Detect which cell encompasses the target text, then output its [X, Y] center coordinate. 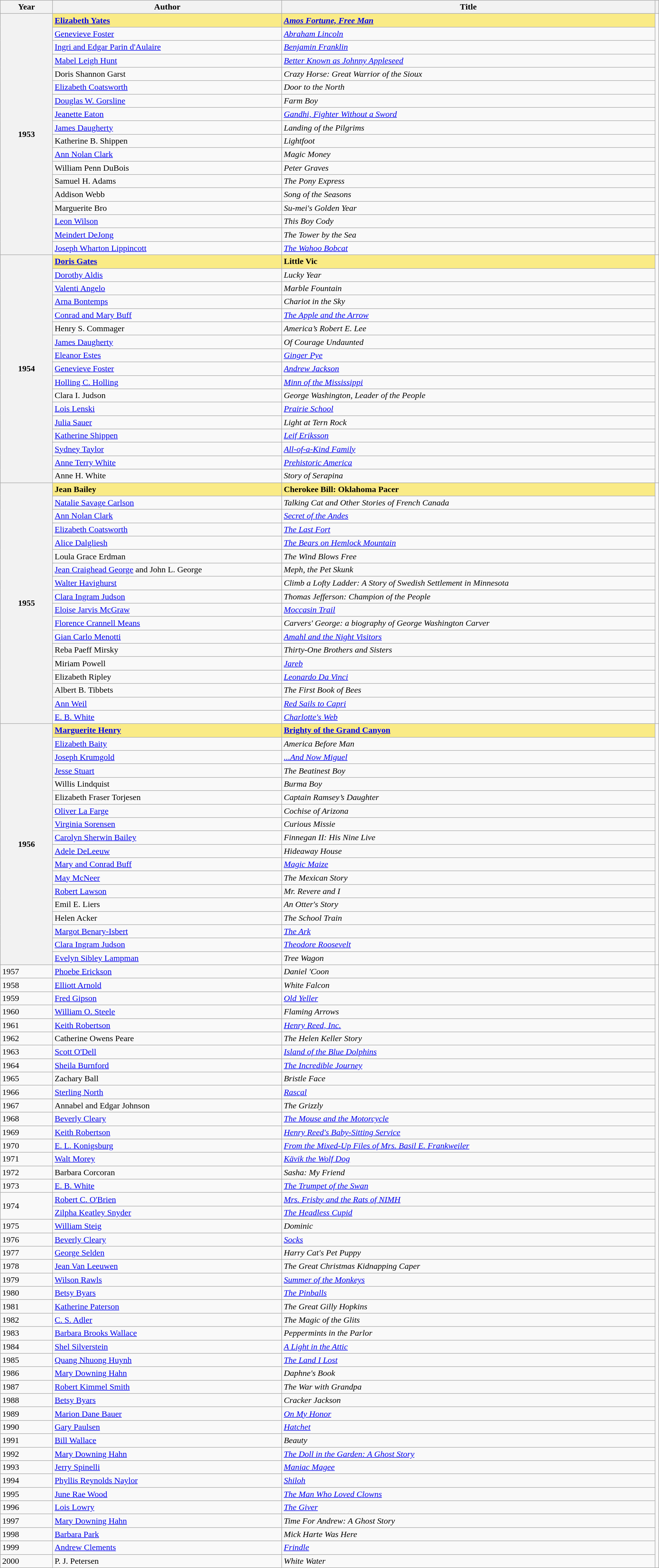
William Penn DuBois [168, 168]
1986 [27, 1373]
Burma Boy [469, 784]
1965 [27, 1079]
Sheila Burnford [168, 1065]
1998 [27, 1534]
Secret of the Andes [469, 516]
Loula Grace Erdman [168, 556]
1969 [27, 1132]
Catherine Owens Peare [168, 1039]
Andrew Jackson [469, 369]
The War with Grandpa [469, 1387]
The Land I Lost [469, 1360]
The Helen Keller Story [469, 1039]
1995 [27, 1494]
Carvers' George: a biography of George Washington Carver [469, 623]
Amahl and the Night Visitors [469, 637]
Kävik the Wolf Dog [469, 1159]
Elizabeth Baity [168, 744]
Jareb [469, 663]
America Before Man [469, 744]
Magic Money [469, 154]
Annabel and Edgar Johnson [168, 1106]
Alice Dalgliesh [168, 543]
The Pony Express [469, 181]
Henry Reed, Inc. [469, 1025]
Summer of the Monkeys [469, 1280]
Cracker Jackson [469, 1400]
Mick Harte Was Here [469, 1534]
Island of the Blue Dolphins [469, 1052]
Cherokee Bill: Oklahoma Pacer [469, 489]
Flaming Arrows [469, 1012]
Zilpha Keatley Snyder [168, 1213]
Song of the Seasons [469, 195]
Benjamin Franklin [469, 47]
The Beatinest Boy [469, 770]
Better Known as Johnny Appleseed [469, 61]
Story of Serapina [469, 476]
Climb a Lofty Ladder: A Story of Swedish Settlement in Minnesota [469, 583]
The Magic of the Glits [469, 1320]
The Mouse and the Motorcycle [469, 1119]
Year [27, 7]
Elizabeth Yates [168, 20]
Andrew Clements [168, 1548]
The Incredible Journey [469, 1065]
Ingri and Edgar Parin d'Aulaire [168, 47]
Light at Tern Rock [469, 422]
1975 [27, 1226]
Thomas Jefferson: Champion of the People [469, 597]
1984 [27, 1347]
Barbara Brooks Wallace [168, 1333]
Sydney Taylor [168, 449]
Abraham Lincoln [469, 34]
The Great Christmas Kidnapping Caper [469, 1266]
2000 [27, 1561]
1994 [27, 1481]
1993 [27, 1467]
Quang Nhuong Huynh [168, 1360]
The Pinballs [469, 1293]
The School Train [469, 918]
The Mexican Story [469, 878]
Henry S. Commager [168, 328]
The Doll in the Garden: A Ghost Story [469, 1454]
Elizabeth Ripley [168, 677]
The Great Gilly Hopkins [469, 1306]
1978 [27, 1266]
Phyllis Reynolds Naylor [168, 1481]
Hideaway House [469, 851]
This Boy Cody [469, 221]
Ginger Pye [469, 355]
Robert C. O'Brien [168, 1199]
Sasha: My Friend [469, 1172]
Landing of the Pilgrims [469, 127]
Katherine Shippen [168, 436]
William O. Steele [168, 1012]
1977 [27, 1253]
Zachary Ball [168, 1079]
Phoebe Erickson [168, 971]
Emil E. Liers [168, 905]
Cochise of Arizona [469, 811]
Ann Weil [168, 704]
Florence Crannell Means [168, 623]
Anne H. White [168, 476]
...And Now Miguel [469, 757]
Adele DeLeeuw [168, 851]
E. L. Konigsburg [168, 1146]
Marble Fountain [469, 288]
Farm Boy [469, 101]
Finnegan II: His Nine Live [469, 838]
1990 [27, 1427]
Old Yeller [469, 998]
Chariot in the Sky [469, 302]
The Trumpet of the Swan [469, 1186]
Mrs. Frisby and the Rats of NIMH [469, 1199]
Margot Benary-Isbert [168, 931]
1976 [27, 1239]
Clara I. Judson [168, 396]
1982 [27, 1320]
The Bears on Hemlock Mountain [469, 543]
Red Sails to Capri [469, 704]
Katherine B. Shippen [168, 141]
The Ark [469, 931]
Jerry Spinelli [168, 1467]
Little Vic [469, 262]
Theodore Roosevelt [469, 945]
From the Mixed-Up Files of Mrs. Basil E. Frankweiler [469, 1146]
1953 [27, 134]
Prehistoric America [469, 462]
1959 [27, 998]
Willis Lindquist [168, 784]
Elizabeth Fraser Torjesen [168, 797]
Mary and Conrad Buff [168, 864]
The Grizzly [469, 1106]
Lois Lenski [168, 409]
1981 [27, 1306]
Dominic [469, 1226]
Meindert DeJong [168, 235]
Magic Maize [469, 864]
The Man Who Loved Clowns [469, 1494]
Door to the North [469, 87]
George Washington, Leader of the People [469, 396]
Valenti Angelo [168, 288]
Sterling North [168, 1092]
Author [168, 7]
Charlotte's Web [469, 717]
Jean Bailey [168, 489]
Henry Reed's Baby-Sitting Service [469, 1132]
Samuel H. Adams [168, 181]
The Last Fort [469, 529]
Doris Gates [168, 262]
An Otter's Story [469, 905]
Dorothy Aldis [168, 275]
1962 [27, 1039]
Helen Acker [168, 918]
Julia Sauer [168, 422]
Curious Missie [469, 824]
1973 [27, 1186]
Jean Van Leeuwen [168, 1266]
Maniac Magee [469, 1467]
Addison Webb [168, 195]
William Steig [168, 1226]
Evelyn Sibley Lampman [168, 958]
1955 [27, 603]
Harry Cat's Pet Puppy [469, 1253]
1983 [27, 1333]
Gian Carlo Menotti [168, 637]
Bristle Face [469, 1079]
Lucky Year [469, 275]
The Headless Cupid [469, 1213]
Frindle [469, 1548]
1964 [27, 1065]
White Water [469, 1561]
Carolyn Sherwin Bailey [168, 838]
The Wahoo Bobcat [469, 248]
Joseph Wharton Lippincott [168, 248]
1960 [27, 1012]
1972 [27, 1172]
Marion Dane Bauer [168, 1413]
Jesse Stuart [168, 770]
Natalie Savage Carlson [168, 503]
Amos Fortune, Free Man [469, 20]
Doris Shannon Garst [168, 74]
C. S. Adler [168, 1320]
The First Book of Bees [469, 690]
The Giver [469, 1507]
Fred Gipson [168, 998]
Marguerite Bro [168, 208]
Prairie School [469, 409]
Robert Lawson [168, 891]
Arna Bontemps [168, 302]
Hatchet [469, 1427]
1996 [27, 1507]
Tree Wagon [469, 958]
A Light in the Attic [469, 1347]
1999 [27, 1548]
Gandhi, Fighter Without a Sword [469, 114]
Brighty of the Grand Canyon [469, 730]
May McNeer [168, 878]
On My Honor [469, 1413]
Peppermints in the Parlor [469, 1333]
Walt Morey [168, 1159]
Su-mei's Golden Year [469, 208]
The Apple and the Arrow [469, 315]
1985 [27, 1360]
Robert Kimmel Smith [168, 1387]
Moccasin Trail [469, 610]
Holling C. Holling [168, 382]
Socks [469, 1239]
1974 [27, 1206]
Eleanor Estes [168, 355]
1957 [27, 971]
White Falcon [469, 985]
1987 [27, 1387]
Captain Ramsey’s Daughter [469, 797]
Of Courage Undaunted [469, 342]
Reba Paeff Mirsky [168, 650]
Wilson Rawls [168, 1280]
Talking Cat and Other Stories of French Canada [469, 503]
Rascal [469, 1092]
Thirty-One Brothers and Sisters [469, 650]
Katherine Paterson [168, 1306]
Virginia Sorensen [168, 824]
Peter Graves [469, 168]
1970 [27, 1146]
All-of-a-Kind Family [469, 449]
The Wind Blows Free [469, 556]
Beauty [469, 1440]
Leon Wilson [168, 221]
1963 [27, 1052]
1971 [27, 1159]
Albert B. Tibbets [168, 690]
Daniel 'Coon [469, 971]
Jeanette Eaton [168, 114]
Leif Eriksson [469, 436]
Conrad and Mary Buff [168, 315]
1997 [27, 1521]
1968 [27, 1119]
1991 [27, 1440]
P. J. Petersen [168, 1561]
Jean Craighead George and John L. George [168, 569]
1958 [27, 985]
1966 [27, 1092]
1961 [27, 1025]
Crazy Horse: Great Warrior of the Sioux [469, 74]
1979 [27, 1280]
Eloise Jarvis McGraw [168, 610]
1980 [27, 1293]
Elliott Arnold [168, 985]
Joseph Krumgold [168, 757]
Walter Havighurst [168, 583]
Scott O'Dell [168, 1052]
Minn of the Mississippi [469, 382]
America’s Robert E. Lee [469, 328]
Leonardo Da Vinci [469, 677]
Barbara Park [168, 1534]
George Selden [168, 1253]
Title [469, 7]
1967 [27, 1106]
Anne Terry White [168, 462]
Bill Wallace [168, 1440]
Lightfoot [469, 141]
Mr. Revere and I [469, 891]
Marguerite Henry [168, 730]
1989 [27, 1413]
1954 [27, 369]
Gary Paulsen [168, 1427]
1988 [27, 1400]
Oliver La Farge [168, 811]
Shel Silverstein [168, 1347]
1992 [27, 1454]
Shiloh [469, 1481]
1956 [27, 844]
Mabel Leigh Hunt [168, 61]
Time For Andrew: A Ghost Story [469, 1521]
Daphne's Book [469, 1373]
Douglas W. Gorsline [168, 101]
Lois Lowry [168, 1507]
June Rae Wood [168, 1494]
The Tower by the Sea [469, 235]
Barbara Corcoran [168, 1172]
Meph, the Pet Skunk [469, 569]
Miriam Powell [168, 663]
